Identify which cell holds the provided text, then report its (X, Y) central coordinate. 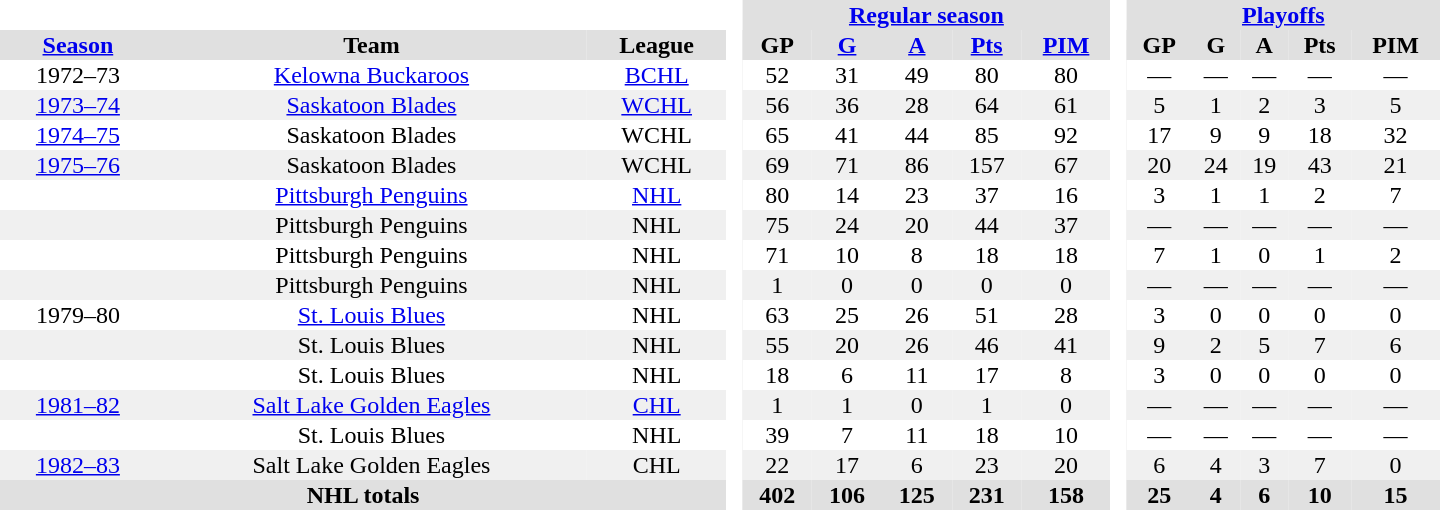
16 (1066, 195)
65 (777, 135)
1982–83 (78, 465)
69 (777, 165)
15 (1396, 495)
Regular season (926, 15)
Season (78, 45)
402 (777, 495)
21 (1396, 165)
1981–82 (78, 405)
231 (987, 495)
36 (847, 105)
56 (777, 105)
67 (1066, 165)
63 (777, 315)
14 (847, 195)
51 (987, 315)
49 (917, 75)
19 (1264, 165)
157 (987, 165)
1975–76 (78, 165)
106 (847, 495)
Kelowna Buckaroos (372, 75)
1972–73 (78, 75)
Playoffs (1284, 15)
86 (917, 165)
125 (917, 495)
46 (987, 345)
22 (777, 465)
1979–80 (78, 315)
1973–74 (78, 105)
31 (847, 75)
NHL totals (363, 495)
75 (777, 225)
52 (777, 75)
League (656, 45)
43 (1320, 165)
BCHL (656, 75)
92 (1066, 135)
55 (777, 345)
64 (987, 105)
Team (372, 45)
158 (1066, 495)
39 (777, 435)
61 (1066, 105)
1974–75 (78, 135)
32 (1396, 135)
85 (987, 135)
